For the text-containing cell, return its midpoint in [X, Y] coordinate format. 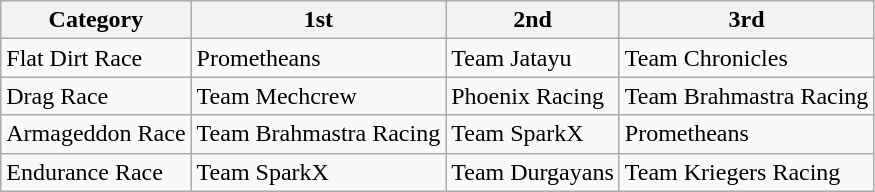
Phoenix Racing [533, 96]
2nd [533, 20]
Team Chronicles [746, 58]
Team Kriegers Racing [746, 172]
Drag Race [96, 96]
Category [96, 20]
1st [318, 20]
Team Durgayans [533, 172]
Endurance Race [96, 172]
Flat Dirt Race [96, 58]
Armageddon Race [96, 134]
3rd [746, 20]
Team Jatayu [533, 58]
Team Mechcrew [318, 96]
